Detect which cell encompasses the target text, then output its [x, y] center coordinate. 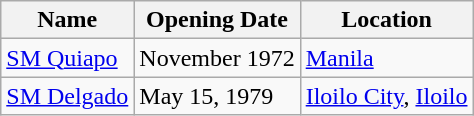
Name [68, 20]
SM Quiapo [68, 58]
November 1972 [217, 58]
Iloilo City, Iloilo [386, 96]
SM Delgado [68, 96]
Location [386, 20]
Opening Date [217, 20]
May 15, 1979 [217, 96]
Manila [386, 58]
